Determine the (X, Y) coordinate at the center of the cell enclosing the given text.  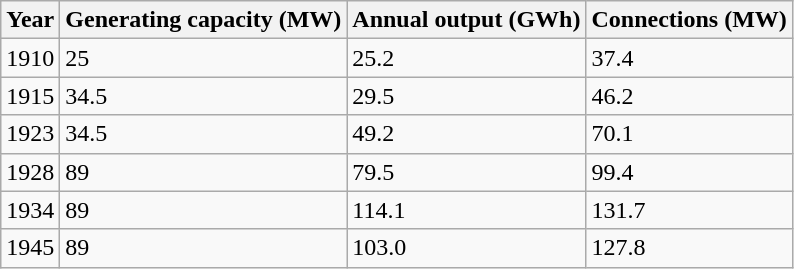
1915 (30, 96)
49.2 (466, 134)
70.1 (689, 134)
1928 (30, 172)
Annual output (GWh) (466, 20)
25 (204, 58)
46.2 (689, 96)
114.1 (466, 210)
1945 (30, 248)
79.5 (466, 172)
99.4 (689, 172)
Generating capacity (MW) (204, 20)
127.8 (689, 248)
1923 (30, 134)
131.7 (689, 210)
1934 (30, 210)
1910 (30, 58)
29.5 (466, 96)
25.2 (466, 58)
37.4 (689, 58)
103.0 (466, 248)
Connections (MW) (689, 20)
Year (30, 20)
